Identify which cell holds the provided text, then report its (x, y) central coordinate. 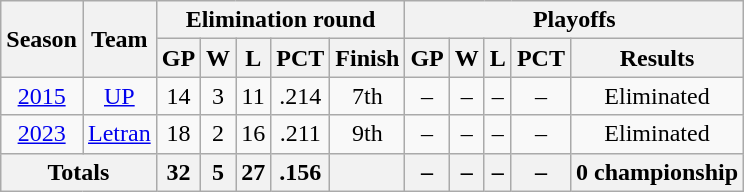
Totals (78, 172)
2 (218, 134)
5 (218, 172)
14 (178, 96)
Letran (119, 134)
2023 (42, 134)
Playoffs (574, 20)
3 (218, 96)
UP (119, 96)
7th (368, 96)
.156 (300, 172)
.214 (300, 96)
Season (42, 39)
2015 (42, 96)
Team (119, 39)
Results (656, 58)
32 (178, 172)
11 (254, 96)
Finish (368, 58)
18 (178, 134)
16 (254, 134)
.211 (300, 134)
Elimination round (280, 20)
27 (254, 172)
0 championship (656, 172)
9th (368, 134)
